Locate the cell with the specified text and output its [X, Y] center coordinate. 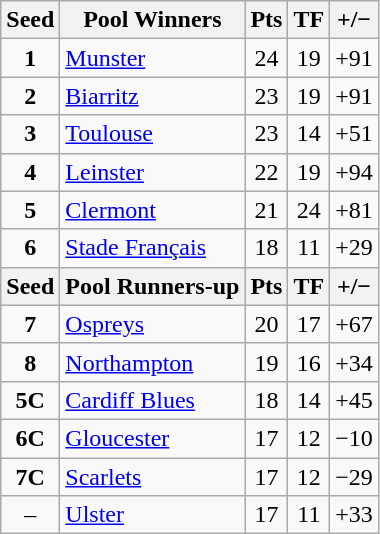
+33 [354, 515]
Clermont [152, 210]
3 [30, 134]
2 [30, 96]
Toulouse [152, 134]
Gloucester [152, 438]
+67 [354, 324]
6C [30, 438]
Ulster [152, 515]
5 [30, 210]
7 [30, 324]
+45 [354, 400]
6 [30, 248]
16 [309, 362]
7C [30, 477]
+29 [354, 248]
+34 [354, 362]
Pool Winners [152, 20]
Cardiff Blues [152, 400]
– [30, 515]
4 [30, 172]
20 [266, 324]
Ospreys [152, 324]
22 [266, 172]
8 [30, 362]
+94 [354, 172]
Biarritz [152, 96]
+51 [354, 134]
Scarlets [152, 477]
Northampton [152, 362]
5C [30, 400]
−10 [354, 438]
−29 [354, 477]
21 [266, 210]
Pool Runners-up [152, 286]
Leinster [152, 172]
+81 [354, 210]
1 [30, 58]
Stade Français [152, 248]
Munster [152, 58]
